Identify which cell holds the provided text, then report its (x, y) central coordinate. 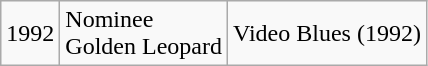
1992 (30, 34)
NomineeGolden Leopard (144, 34)
Video Blues (1992) (326, 34)
